Identify which cell holds the provided text, then report its (X, Y) central coordinate. 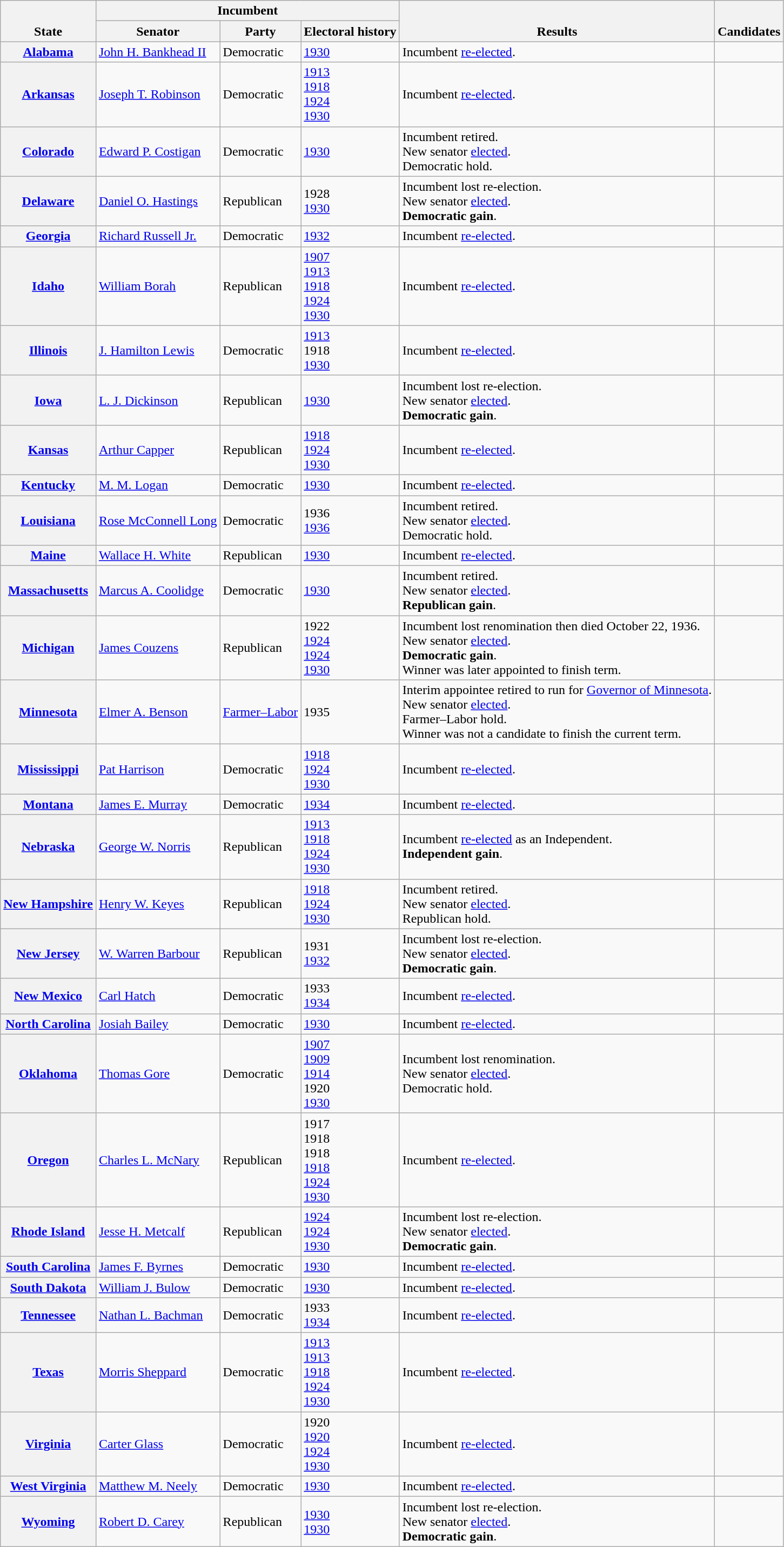
Arkansas (49, 94)
1932 (350, 236)
Matthew M. Neely (158, 1486)
1922 1924 19241930 (350, 648)
Idaho (49, 286)
James F. Byrnes (158, 1266)
Candidates (749, 21)
L. J. Dickinson (158, 400)
Morris Sheppard (158, 1372)
South Dakota (49, 1287)
Henry W. Keyes (158, 904)
Maine (49, 556)
Michigan (49, 648)
1917 1918 1918 191819241930 (350, 1160)
Incumbent lost renomination then died October 22, 1936.New senator elected.Democratic gain.Winner was later appointed to finish term. (557, 648)
George W. Norris (158, 846)
Illinois (49, 350)
1907 190919141920 1930 (350, 1073)
Incumbent re-elected as an Independent.Independent gain. (557, 846)
Massachusetts (49, 591)
William Borah (158, 286)
Kentucky (49, 485)
1913 1913191819241930 (350, 1372)
J. Hamilton Lewis (158, 350)
1934 (350, 804)
1928 1930 (350, 201)
Kansas (49, 450)
Robert D. Carey (158, 1522)
North Carolina (49, 1024)
Oregon (49, 1160)
Pat Harrison (158, 769)
Electoral history (350, 31)
James Couzens (158, 648)
19071913191819241930 (350, 286)
Georgia (49, 236)
Wallace H. White (158, 556)
Virginia (49, 1444)
1930 1930 (350, 1522)
Senator (158, 31)
Wyoming (49, 1522)
Marcus A. Coolidge (158, 591)
South Carolina (49, 1266)
Joseph T. Robinson (158, 94)
Alabama (49, 52)
Rose McConnell Long (158, 520)
1936 1936 (350, 520)
1920 1920 19241930 (350, 1444)
Incumbent retired.New senator elected.Republican hold. (557, 904)
Charles L. McNary (158, 1160)
West Virginia (49, 1486)
Texas (49, 1372)
Oklahoma (49, 1073)
Incumbent (247, 11)
Arthur Capper (158, 450)
James E. Murray (158, 804)
Tennessee (49, 1316)
Rhode Island (49, 1231)
W. Warren Barbour (158, 953)
Elmer A. Benson (158, 712)
Results (557, 21)
State (49, 21)
Thomas Gore (158, 1073)
Josiah Bailey (158, 1024)
Carter Glass (158, 1444)
1931 1932 (350, 953)
Party (260, 31)
Iowa (49, 400)
Carl Hatch (158, 996)
New Hampshire (49, 904)
Colorado (49, 151)
Nathan L. Bachman (158, 1316)
Montana (49, 804)
Farmer–Labor (260, 712)
M. M. Logan (158, 485)
1935 (350, 712)
Nebraska (49, 846)
Richard Russell Jr. (158, 236)
New Jersey (49, 953)
Incumbent lost renomination.New senator elected.Democratic hold. (557, 1073)
John H. Bankhead II (158, 52)
Incumbent retired.New senator elected.Republican gain. (557, 591)
William J. Bulow (158, 1287)
1924 19241930 (350, 1231)
Minnesota (49, 712)
Louisiana (49, 520)
Edward P. Costigan (158, 151)
Daniel O. Hastings (158, 201)
1913 1918 1930 (350, 350)
Mississippi (49, 769)
Delaware (49, 201)
New Mexico (49, 996)
Jesse H. Metcalf (158, 1231)
